Capture the cell that displays the provided text and extract its [X, Y] central coordinate. 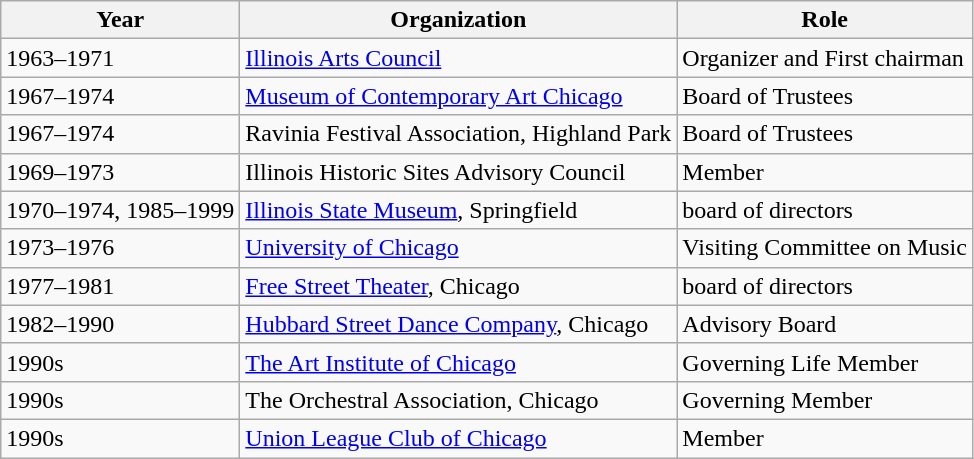
Role [825, 20]
Union League Club of Chicago [458, 438]
1969–1973 [120, 172]
Ravinia Festival Association, Highland Park [458, 134]
Year [120, 20]
1977–1981 [120, 286]
University of Chicago [458, 248]
Governing Life Member [825, 362]
Museum of Contemporary Art Chicago [458, 96]
1970–1974, 1985–1999 [120, 210]
The Art Institute of Chicago [458, 362]
Hubbard Street Dance Company, Chicago [458, 324]
Illinois Historic Sites Advisory Council [458, 172]
1973–1976 [120, 248]
Organizer and First chairman [825, 58]
Free Street Theater, Chicago [458, 286]
Illinois Arts Council [458, 58]
1982–1990 [120, 324]
The Orchestral Association, Chicago [458, 400]
1963–1971 [120, 58]
Organization [458, 20]
Visiting Committee on Music [825, 248]
Illinois State Museum, Springfield [458, 210]
Governing Member [825, 400]
Advisory Board [825, 324]
